From the cell containing the given text, extract its center point as (X, Y) coordinate. 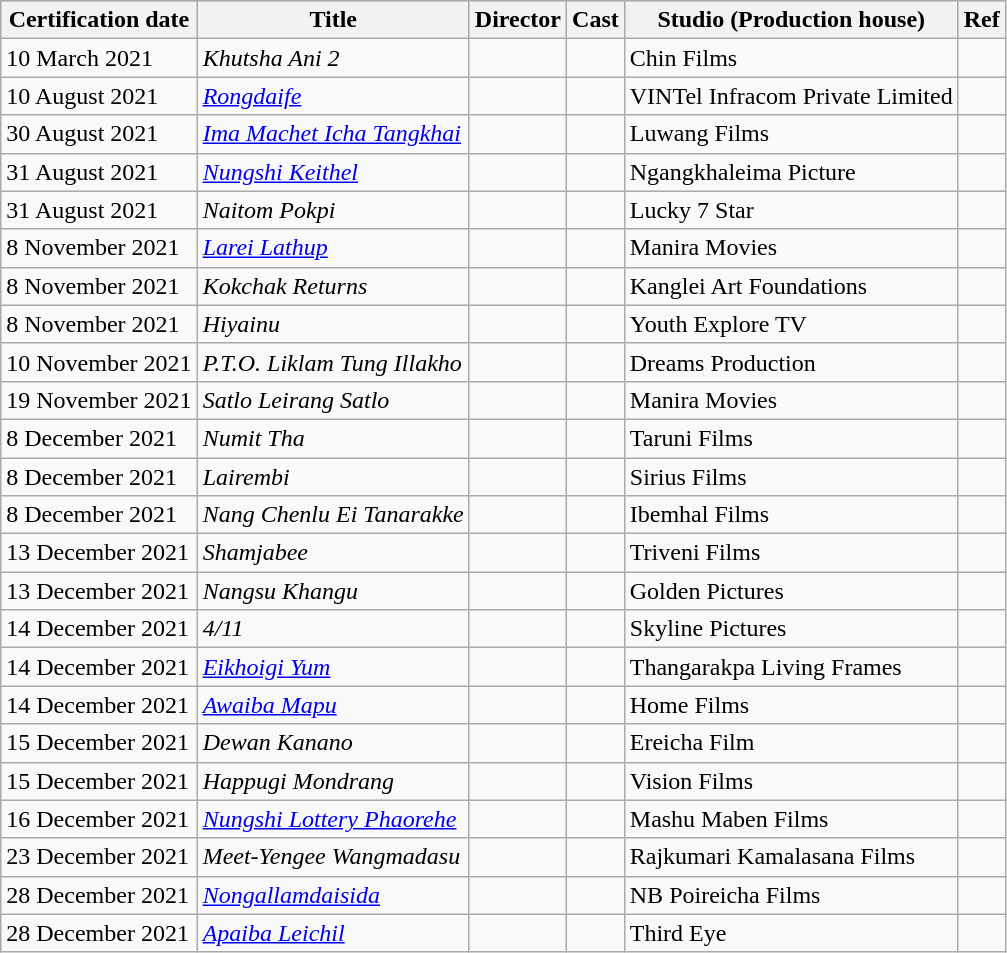
Ima Machet Icha Tangkhai (333, 134)
Nungshi Keithel (333, 172)
Rajkumari Kamalasana Films (791, 857)
Dreams Production (791, 362)
Sirius Films (791, 477)
4/11 (333, 629)
Title (333, 20)
10 August 2021 (99, 96)
Youth Explore TV (791, 324)
10 March 2021 (99, 58)
Satlo Leirang Satlo (333, 400)
Nongallamdaisida (333, 895)
Home Films (791, 705)
NB Poireicha Films (791, 895)
Kanglei Art Foundations (791, 286)
Shamjabee (333, 553)
Luwang Films (791, 134)
Certification date (99, 20)
Cast (596, 20)
Happugi Mondrang (333, 781)
Lairembi (333, 477)
Chin Films (791, 58)
Nangsu Khangu (333, 591)
16 December 2021 (99, 819)
Rongdaife (333, 96)
30 August 2021 (99, 134)
Apaiba Leichil (333, 933)
P.T.O. Liklam Tung Illakho (333, 362)
Thangarakpa Living Frames (791, 667)
Ereicha Film (791, 743)
Kokchak Returns (333, 286)
Triveni Films (791, 553)
Ibemhal Films (791, 515)
Mashu Maben Films (791, 819)
Skyline Pictures (791, 629)
VINTel Infracom Private Limited (791, 96)
Golden Pictures (791, 591)
Larei Lathup (333, 248)
Director (518, 20)
Third Eye (791, 933)
Numit Tha (333, 438)
Ref (982, 20)
Khutsha Ani 2 (333, 58)
23 December 2021 (99, 857)
10 November 2021 (99, 362)
Nang Chenlu Ei Tanarakke (333, 515)
Eikhoigi Yum (333, 667)
Studio (Production house) (791, 20)
Taruni Films (791, 438)
Awaiba Mapu (333, 705)
Vision Films (791, 781)
Meet-Yengee Wangmadasu (333, 857)
Dewan Kanano (333, 743)
Ngangkhaleima Picture (791, 172)
Hiyainu (333, 324)
Naitom Pokpi (333, 210)
Lucky 7 Star (791, 210)
19 November 2021 (99, 400)
Nungshi Lottery Phaorehe (333, 819)
